Scan for the cell matching the given text and deliver its (x, y) coordinate at center. 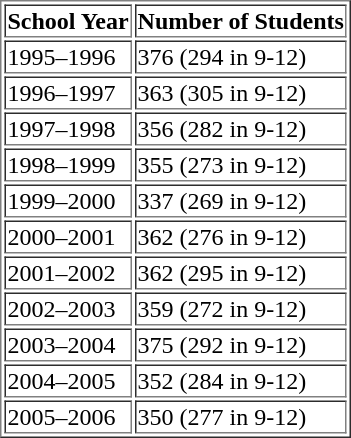
362 (276 in 9-12) (241, 236)
375 (292 in 9-12) (241, 344)
362 (295 in 9-12) (241, 272)
Number of Students (241, 20)
363 (305 in 9-12) (241, 92)
355 (273 in 9-12) (241, 164)
2004–2005 (68, 380)
350 (277 in 9-12) (241, 416)
1997–1998 (68, 128)
337 (269 in 9-12) (241, 200)
376 (294 in 9-12) (241, 56)
2005–2006 (68, 416)
2001–2002 (68, 272)
356 (282 in 9-12) (241, 128)
School Year (68, 20)
1995–1996 (68, 56)
2000–2001 (68, 236)
359 (272 in 9-12) (241, 308)
2003–2004 (68, 344)
1996–1997 (68, 92)
352 (284 in 9-12) (241, 380)
1999–2000 (68, 200)
1998–1999 (68, 164)
2002–2003 (68, 308)
